Capture the cell that displays the provided text and extract its (X, Y) central coordinate. 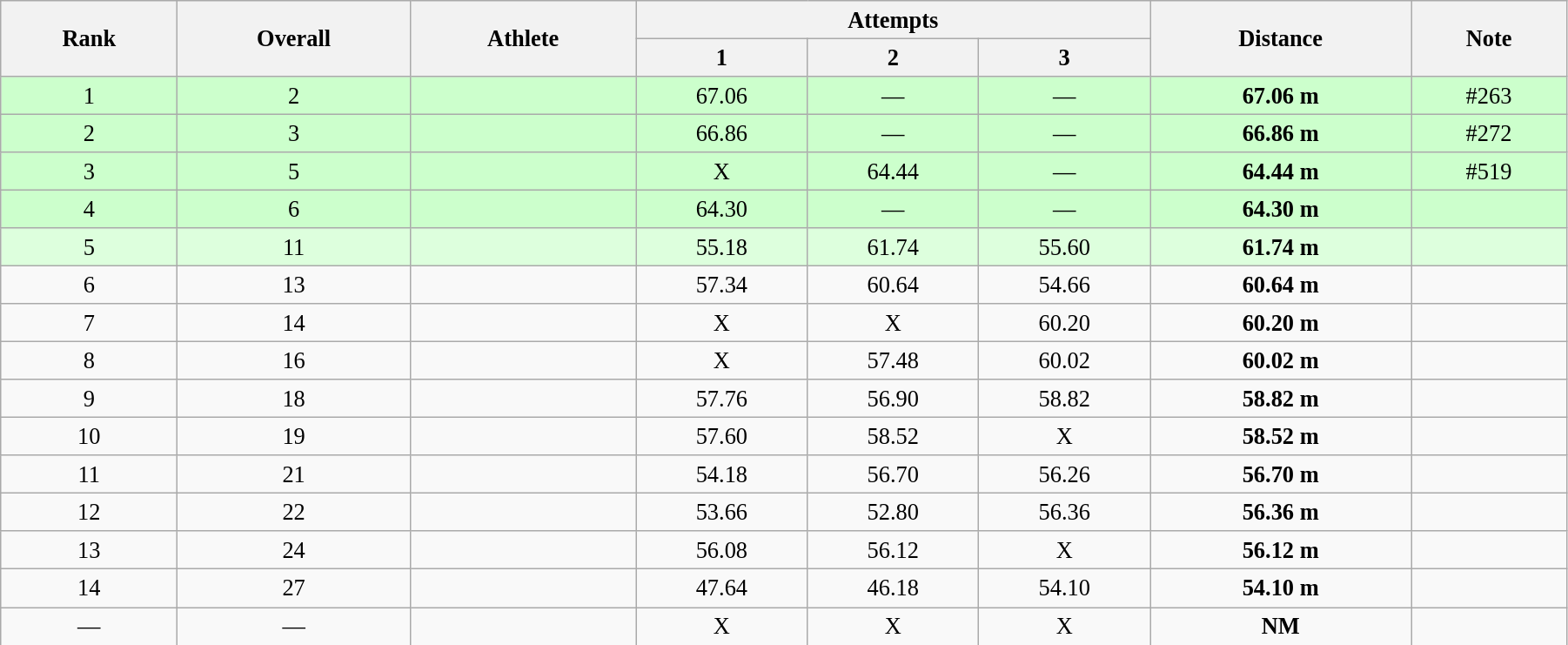
7 (89, 323)
60.64 m (1281, 285)
NM (1281, 626)
64.44 m (1281, 171)
24 (294, 550)
61.74 (893, 247)
67.06 (722, 95)
57.76 (722, 399)
10 (89, 436)
58.52 (893, 436)
60.02 (1065, 360)
57.60 (722, 436)
16 (294, 360)
22 (294, 512)
52.80 (893, 512)
56.36 (1065, 512)
55.60 (1065, 247)
55.18 (722, 247)
56.70 (893, 474)
19 (294, 436)
Overall (294, 38)
56.12 m (1281, 550)
21 (294, 474)
60.64 (893, 285)
Note (1490, 38)
66.86 m (1281, 133)
27 (294, 588)
58.52 m (1281, 436)
53.66 (722, 512)
66.86 (722, 133)
47.64 (722, 588)
58.82 m (1281, 399)
46.18 (893, 588)
Attempts (893, 19)
Athlete (522, 38)
57.34 (722, 285)
8 (89, 360)
64.30 m (1281, 209)
64.30 (722, 209)
54.66 (1065, 285)
9 (89, 399)
56.12 (893, 550)
60.02 m (1281, 360)
12 (89, 512)
61.74 m (1281, 247)
56.36 m (1281, 512)
54.10 m (1281, 588)
58.82 (1065, 399)
18 (294, 399)
64.44 (893, 171)
60.20 (1065, 323)
#272 (1490, 133)
Rank (89, 38)
56.70 m (1281, 474)
Distance (1281, 38)
4 (89, 209)
57.48 (893, 360)
54.10 (1065, 588)
56.26 (1065, 474)
54.18 (722, 474)
67.06 m (1281, 95)
#263 (1490, 95)
#519 (1490, 171)
56.90 (893, 399)
56.08 (722, 550)
60.20 m (1281, 323)
